Scan for the cell matching the given text and deliver its (X, Y) coordinate at center. 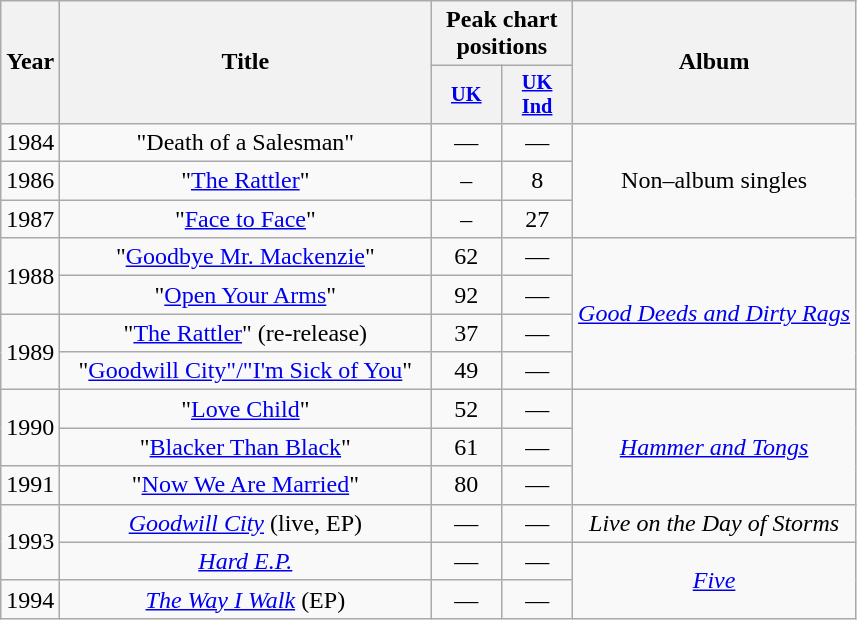
UK Ind (538, 95)
"Face to Face" (246, 219)
"Blacker Than Black" (246, 447)
92 (466, 295)
Title (246, 62)
"Now We Are Married" (246, 485)
Hammer and Tongs (714, 447)
Hard E.P. (246, 561)
37 (466, 333)
80 (466, 485)
Peak chart positions (502, 34)
"Goodbye Mr. Mackenzie" (246, 257)
"Death of a Salesman" (246, 142)
8 (538, 181)
Live on the Day of Storms (714, 523)
61 (466, 447)
Goodwill City (live, EP) (246, 523)
1988 (30, 276)
Five (714, 580)
"The Rattler" (246, 181)
"Open Your Arms" (246, 295)
Good Deeds and Dirty Rags (714, 314)
UK (466, 95)
1989 (30, 352)
49 (466, 371)
"Love Child" (246, 409)
1986 (30, 181)
Non–album singles (714, 180)
"Goodwill City"/"I'm Sick of You" (246, 371)
1987 (30, 219)
52 (466, 409)
Year (30, 62)
1990 (30, 428)
Album (714, 62)
The Way I Walk (EP) (246, 599)
27 (538, 219)
"The Rattler" (re-release) (246, 333)
1994 (30, 599)
1991 (30, 485)
1984 (30, 142)
62 (466, 257)
1993 (30, 542)
